Determine the [X, Y] coordinate at the center of the cell enclosing the given text.  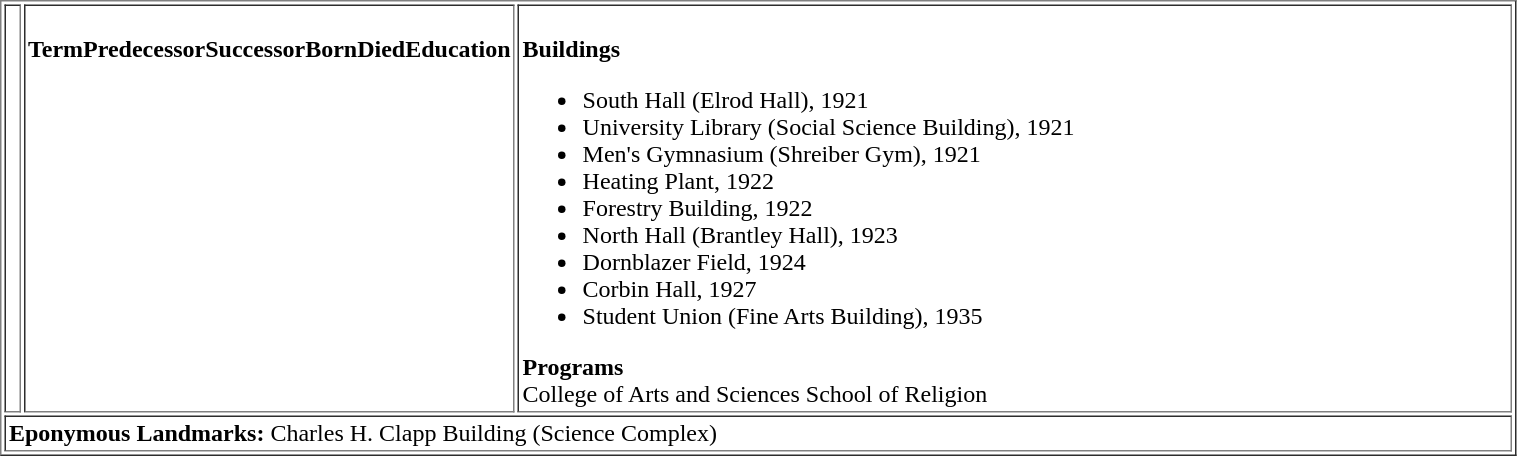
Eponymous Landmarks: Charles H. Clapp Building (Science Complex) [758, 434]
TermPredecessorSuccessorBornDiedEducation [269, 208]
